Capture the cell that displays the provided text and extract its (x, y) central coordinate. 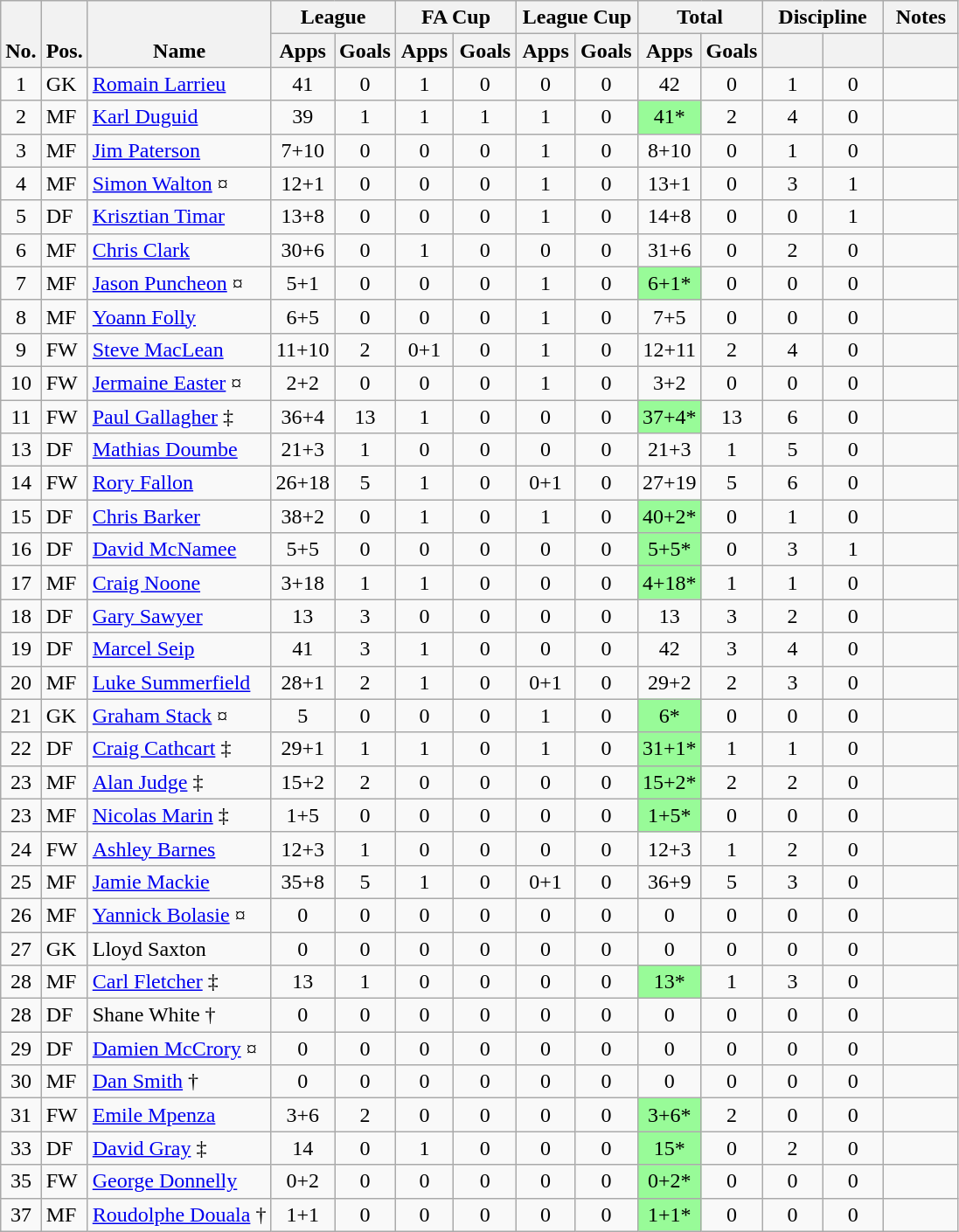
12+11 (670, 350)
Discipline (823, 17)
Simon Walton ¤ (179, 183)
9 (21, 350)
36+4 (302, 417)
Gary Sawyer (179, 616)
13+8 (302, 217)
0+2 (302, 1181)
5+1 (302, 283)
Romain Larrieu (179, 84)
Marcel Seip (179, 649)
Rory Fallon (179, 483)
36+9 (670, 882)
35 (21, 1181)
3+6 (302, 1115)
Craig Cathcart ‡ (179, 749)
Graham Stack ¤ (179, 716)
Alan Judge ‡ (179, 782)
2+2 (302, 383)
18 (21, 616)
David Gray ‡ (179, 1148)
24 (21, 848)
11 (21, 417)
Chris Barker (179, 516)
15+2 (302, 782)
League (333, 17)
28+1 (302, 682)
31+6 (670, 250)
39 (302, 117)
29+2 (670, 682)
19 (21, 649)
5+5* (670, 550)
6* (670, 716)
0+2* (670, 1181)
Luke Summerfield (179, 682)
12+1 (302, 183)
7+5 (670, 316)
40+2* (670, 516)
Lloyd Saxton (179, 948)
4+18* (670, 583)
26 (21, 915)
Yoann Folly (179, 316)
1+5 (302, 815)
14+8 (670, 217)
Mathias Doumbe (179, 450)
35+8 (302, 882)
25 (21, 882)
8+10 (670, 150)
Steve MacLean (179, 350)
League Cup (577, 17)
31 (21, 1115)
Pos. (65, 34)
15+2* (670, 782)
Jason Puncheon ¤ (179, 283)
1+5* (670, 815)
37 (21, 1215)
Carl Fletcher ‡ (179, 982)
10 (21, 383)
29+1 (302, 749)
5+5 (302, 550)
Total (699, 17)
11+10 (302, 350)
7+10 (302, 150)
16 (21, 550)
Jamie Mackie (179, 882)
David McNamee (179, 550)
31+1* (670, 749)
8 (21, 316)
22 (21, 749)
No. (21, 34)
41* (670, 117)
7 (21, 283)
3+6* (670, 1115)
Ashley Barnes (179, 848)
Emile Mpenza (179, 1115)
Dan Smith † (179, 1082)
15* (670, 1148)
30 (21, 1082)
Yannick Bolasie ¤ (179, 915)
15 (21, 516)
3+18 (302, 583)
Chris Clark (179, 250)
Damien McCrory ¤ (179, 1049)
29 (21, 1049)
13+1 (670, 183)
3+2 (670, 383)
37+4* (670, 417)
6+5 (302, 316)
1+1* (670, 1215)
13* (670, 982)
Krisztian Timar (179, 217)
27 (21, 948)
Jim Paterson (179, 150)
38+2 (302, 516)
27+19 (670, 483)
Jermaine Easter ¤ (179, 383)
6+1* (670, 283)
Shane White † (179, 1015)
Nicolas Marin ‡ (179, 815)
Roudolphe Douala † (179, 1215)
George Donnelly (179, 1181)
FA Cup (456, 17)
20 (21, 682)
26+18 (302, 483)
1+1 (302, 1215)
33 (21, 1148)
21 (21, 716)
Karl Duguid (179, 117)
Name (179, 34)
17 (21, 583)
Notes (921, 17)
30+6 (302, 250)
Paul Gallagher ‡ (179, 417)
Craig Noone (179, 583)
